Return the [X, Y] coordinate for the center point of the cell that contains the specified text.  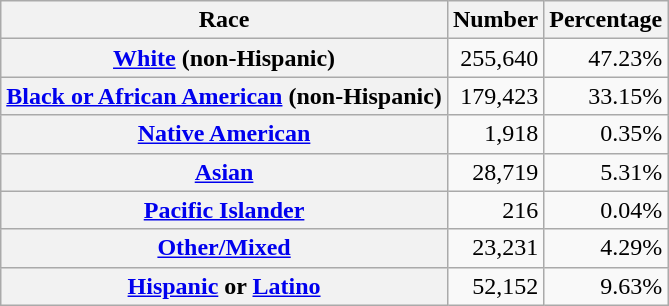
Number [495, 20]
Pacific Islander [224, 210]
5.31% [606, 172]
0.04% [606, 210]
Asian [224, 172]
179,423 [495, 96]
23,231 [495, 248]
0.35% [606, 134]
216 [495, 210]
White (non-Hispanic) [224, 58]
255,640 [495, 58]
52,152 [495, 286]
9.63% [606, 286]
Native American [224, 134]
Other/Mixed [224, 248]
Black or African American (non-Hispanic) [224, 96]
Race [224, 20]
Percentage [606, 20]
28,719 [495, 172]
33.15% [606, 96]
4.29% [606, 248]
47.23% [606, 58]
Hispanic or Latino [224, 286]
1,918 [495, 134]
